Return (x, y) of the center of cell containing provided text 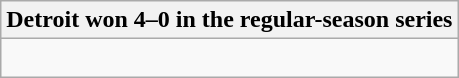
Detroit won 4–0 in the regular-season series (230, 20)
